Capture the cell that displays the provided text and extract its (x, y) central coordinate. 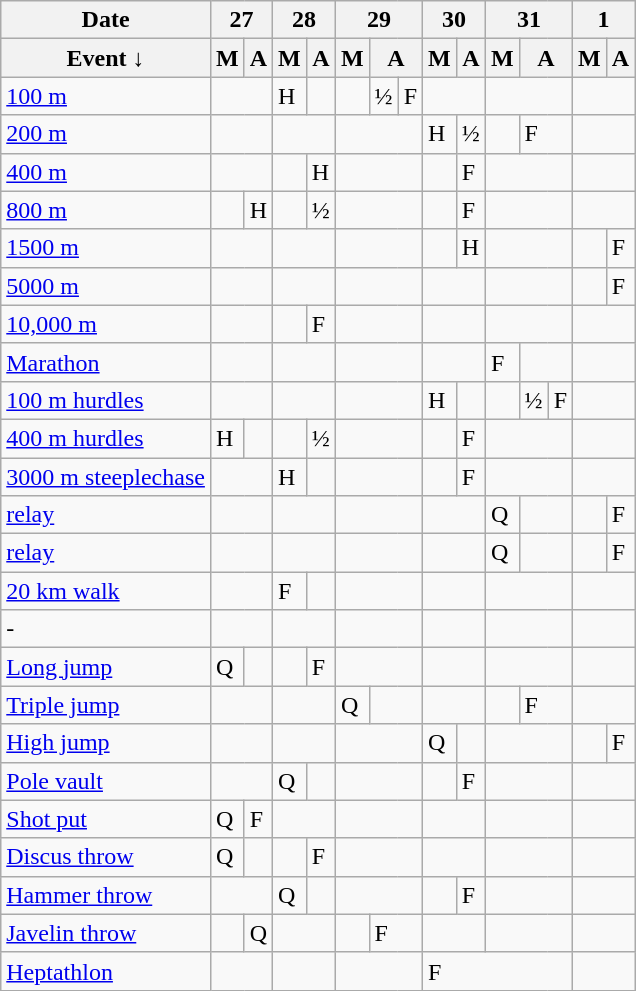
1 (604, 20)
Javelin throw (106, 933)
- (106, 629)
31 (528, 20)
Marathon (106, 362)
400 m hurdles (106, 438)
30 (454, 20)
27 (241, 20)
Shot put (106, 819)
Triple jump (106, 705)
Discus throw (106, 857)
29 (378, 20)
800 m (106, 210)
1500 m (106, 248)
5000 m (106, 286)
400 m (106, 172)
10,000 m (106, 324)
Pole vault (106, 781)
Long jump (106, 667)
3000 m steeplechase (106, 477)
20 km walk (106, 591)
Hammer throw (106, 895)
Date (106, 20)
100 m hurdles (106, 400)
28 (304, 20)
200 m (106, 134)
100 m (106, 96)
High jump (106, 743)
Event ↓ (106, 58)
Heptathlon (106, 971)
